Identify which cell holds the provided text, then report its [X, Y] central coordinate. 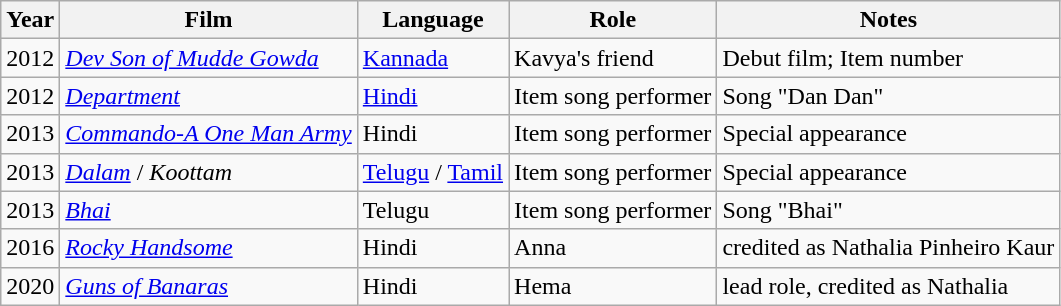
Language [432, 20]
Role [613, 20]
lead role, credited as Nathalia [888, 286]
Kannada [432, 58]
Year [30, 20]
Anna [613, 248]
Debut film; Item number [888, 58]
Song "Dan Dan" [888, 96]
2020 [30, 286]
Guns of Banaras [208, 286]
Hema [613, 286]
Kavya's friend [613, 58]
Department [208, 96]
Dalam / Koottam [208, 172]
Dev Son of Mudde Gowda [208, 58]
Film [208, 20]
Telugu / Tamil [432, 172]
credited as Nathalia Pinheiro Kaur [888, 248]
2016 [30, 248]
Telugu [432, 210]
Commando-A One Man Army [208, 134]
Song "Bhai" [888, 210]
Notes [888, 20]
Rocky Handsome [208, 248]
Bhai [208, 210]
